Find where the given text appears and provide that cell's center as (x, y) coordinate. 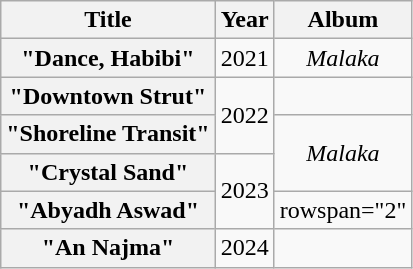
"Downtown Strut" (108, 96)
rowspan="2" (343, 210)
"An Najma" (108, 248)
Year (244, 20)
2023 (244, 191)
"Abyadh Aswad" (108, 210)
Album (343, 20)
2021 (244, 58)
2022 (244, 115)
"Dance, Habibi" (108, 58)
"Shoreline Transit" (108, 134)
Title (108, 20)
2024 (244, 248)
"Crystal Sand" (108, 172)
